Output the (X, Y) coordinate of the center of the cell containing the given text.  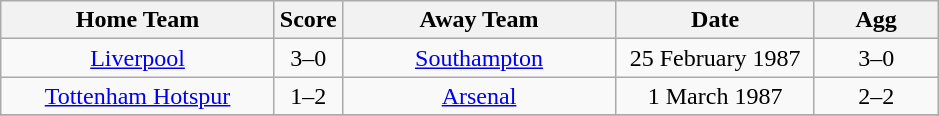
Liverpool (138, 58)
Tottenham Hotspur (138, 96)
Date (716, 20)
1–2 (308, 96)
25 February 1987 (716, 58)
Arsenal (479, 96)
Away Team (479, 20)
Agg (876, 20)
Home Team (138, 20)
Score (308, 20)
1 March 1987 (716, 96)
2–2 (876, 96)
Southampton (479, 58)
